Search for the cell housing the specified text and yield its [X, Y] center coordinate. 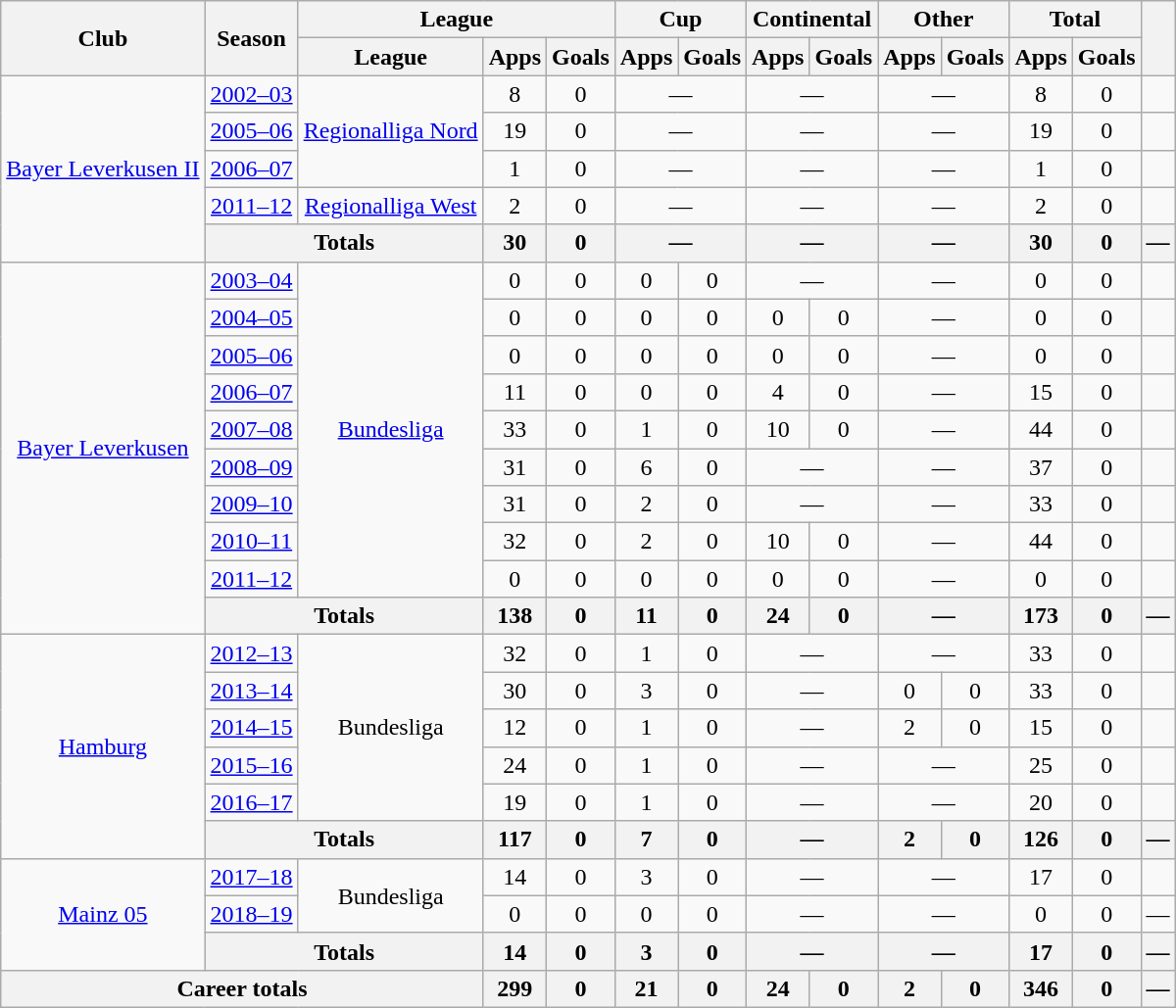
126 [1041, 840]
Mainz 05 [103, 914]
2003–04 [251, 280]
2007–08 [251, 429]
173 [1041, 616]
Regionalliga West [390, 206]
2017–18 [251, 877]
2013–14 [251, 691]
Bayer Leverkusen [103, 449]
117 [514, 840]
7 [646, 840]
138 [514, 616]
Regionalliga Nord [390, 131]
2012–13 [251, 653]
Cup [680, 20]
37 [1041, 467]
Career totals [242, 988]
25 [1041, 765]
2002–03 [251, 94]
346 [1041, 988]
Other [944, 20]
6 [646, 467]
2004–05 [251, 317]
Total [1075, 20]
2015–16 [251, 765]
21 [646, 988]
4 [778, 392]
Season [251, 38]
2010–11 [251, 542]
12 [514, 728]
Bayer Leverkusen II [103, 168]
20 [1041, 802]
2018–19 [251, 914]
2009–10 [251, 504]
Continental [812, 20]
2008–09 [251, 467]
2014–15 [251, 728]
2016–17 [251, 802]
Club [103, 38]
Hamburg [103, 746]
299 [514, 988]
